Scan for the cell matching the given text and deliver its (x, y) coordinate at center. 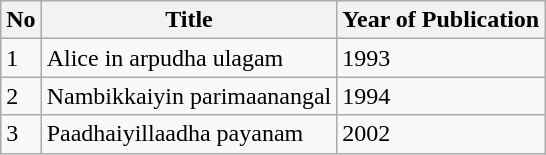
1993 (441, 58)
No (21, 20)
1 (21, 58)
Alice in arpudha ulagam (189, 58)
Paadhaiyillaadha payanam (189, 134)
Year of Publication (441, 20)
Nambikkaiyin parimaanangal (189, 96)
2 (21, 96)
3 (21, 134)
2002 (441, 134)
1994 (441, 96)
Title (189, 20)
